Provide the (x, y) coordinate of the cell's center where the given text is located.  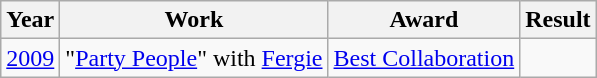
2009 (30, 58)
Best Collaboration (424, 58)
Award (424, 20)
Work (194, 20)
Year (30, 20)
"Party People" with Fergie (194, 58)
Result (558, 20)
